Locate the cell with the specified text and output its (X, Y) center coordinate. 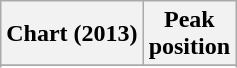
Chart (2013) (72, 34)
Peakposition (189, 34)
